From the cell containing the given text, extract its center point as [x, y] coordinate. 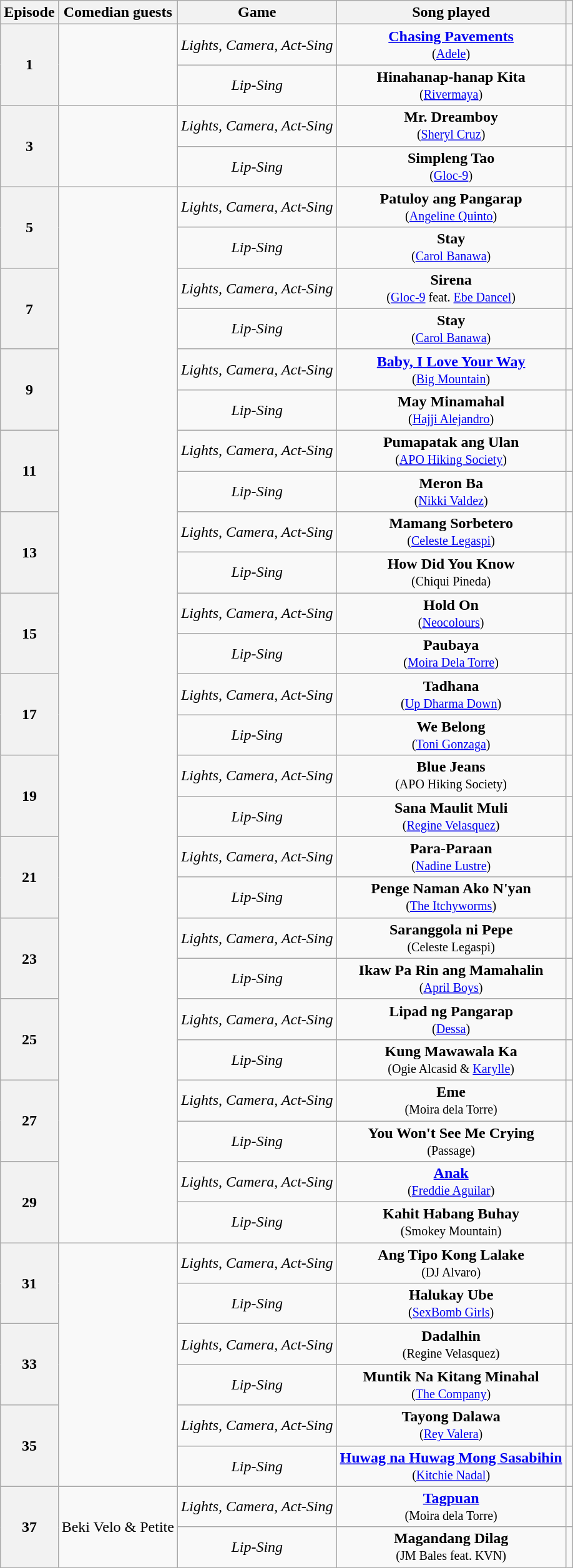
Simpleng Tao(Gloc-9) [451, 166]
Penge Naman Ako N'yan(The Itchyworms) [451, 898]
Lipad ng Pangarap(Dessa) [451, 1019]
Ang Tipo Kong Lalake(DJ Alvaro) [451, 1263]
3 [29, 146]
How Did You Know(Chiqui Pineda) [451, 573]
Kahit Habang Buhay(Smokey Mountain) [451, 1222]
29 [29, 1202]
Hold On(Neocolours) [451, 613]
31 [29, 1283]
Magandang Dilag(JM Bales feat. KVN) [451, 1547]
Beki Velo & Petite [117, 1527]
5 [29, 227]
Para-Paraan(Nadine Lustre) [451, 856]
Patuloy ang Pangarap(Angeline Quinto) [451, 207]
19 [29, 796]
You Won't See Me Crying(Passage) [451, 1141]
Song played [451, 12]
33 [29, 1365]
35 [29, 1446]
17 [29, 715]
We Belong(Toni Gonzaga) [451, 735]
Halukay Ube(SexBomb Girls) [451, 1303]
Saranggola ni Pepe(Celeste Legaspi) [451, 938]
Chasing Pavements(Adele) [451, 45]
Huwag na Huwag Mong Sasabihin(Kitchie Nadal) [451, 1466]
Meron Ba(Nikki Valdez) [451, 491]
27 [29, 1120]
37 [29, 1527]
Mr. Dreamboy(Sheryl Cruz) [451, 126]
Eme(Moira dela Torre) [451, 1100]
15 [29, 634]
Game [257, 12]
Episode [29, 12]
21 [29, 877]
May Minamahal(Hajji Alejandro) [451, 409]
Anak(Freddie Aguilar) [451, 1182]
Baby, I Love Your Way(Big Mountain) [451, 370]
Pumapatak ang Ulan(APO Hiking Society) [451, 451]
Mamang Sorbetero(Celeste Legaspi) [451, 532]
Ikaw Pa Rin ang Mamahalin(April Boys) [451, 979]
Hinahanap-hanap Kita(Rivermaya) [451, 85]
Comedian guests [117, 12]
Tadhana(Up Dharma Down) [451, 694]
Dadalhin(Regine Velasquez) [451, 1345]
7 [29, 308]
1 [29, 65]
11 [29, 471]
Tagpuan(Moira dela Torre) [451, 1507]
Sirena(Gloc-9 feat. Ebe Dancel) [451, 288]
9 [29, 390]
Sana Maulit Muli(Regine Velasquez) [451, 816]
25 [29, 1039]
Kung Mawawala Ka(Ogie Alcasid & Karylle) [451, 1060]
Paubaya(Moira Dela Torre) [451, 654]
Muntik Na Kitang Minahal(The Company) [451, 1384]
23 [29, 958]
13 [29, 552]
Tayong Dalawa(Rey Valera) [451, 1426]
Blue Jeans(APO Hiking Society) [451, 775]
